Extract the [X, Y] coordinate from the center of the cell holding the provided text.  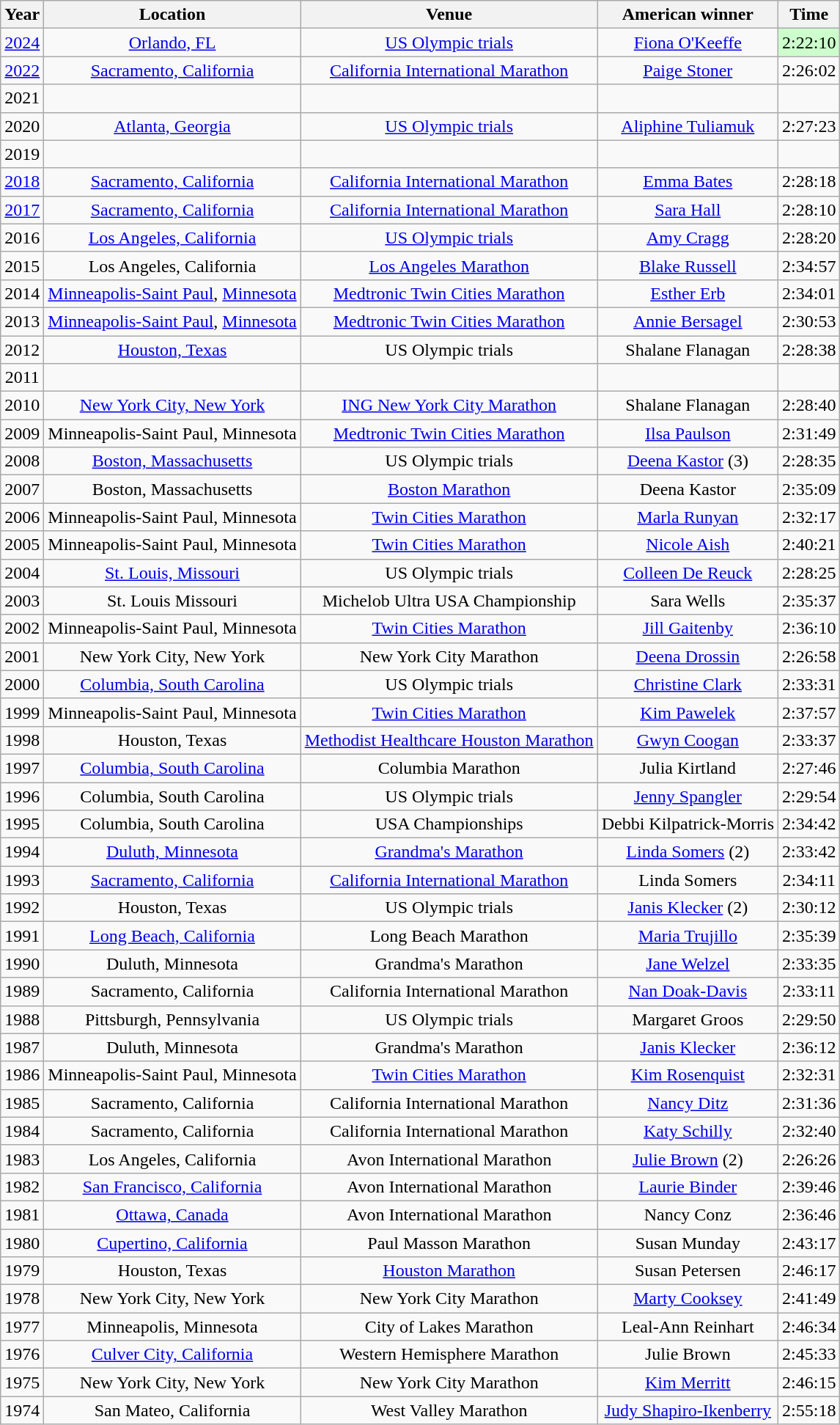
Los Angeles Marathon [449, 265]
1983 [22, 1159]
Leal-Ann Reinhart [688, 1327]
2:32:40 [809, 1131]
Boston Marathon [449, 489]
Julie Brown [688, 1355]
Christine Clark [688, 684]
2:29:54 [809, 796]
Katy Schilly [688, 1131]
Linda Somers [688, 880]
Judy Shapiro-Ikenberry [688, 1410]
Blake Russell [688, 265]
1987 [22, 1047]
Minneapolis, Minnesota [172, 1327]
2006 [22, 517]
American winner [688, 15]
2010 [22, 406]
Long Beach, California [172, 936]
2:28:10 [809, 210]
1977 [22, 1327]
2:27:23 [809, 126]
2015 [22, 265]
2:30:12 [809, 908]
2017 [22, 210]
2:46:34 [809, 1327]
2:33:35 [809, 964]
Jane Welzel [688, 964]
Location [172, 15]
Marty Cooksey [688, 1299]
Marla Runyan [688, 517]
Long Beach Marathon [449, 936]
1989 [22, 992]
West Valley Marathon [449, 1410]
1995 [22, 824]
2:26:26 [809, 1159]
2021 [22, 98]
Amy Cragg [688, 238]
2007 [22, 489]
Margaret Groos [688, 1019]
Susan Munday [688, 1243]
2:26:58 [809, 656]
Deena Kastor (3) [688, 461]
Esther Erb [688, 293]
2003 [22, 601]
San Francisco, California [172, 1187]
Julie Brown (2) [688, 1159]
Linda Somers (2) [688, 852]
1976 [22, 1355]
2019 [22, 154]
2:37:57 [809, 712]
2011 [22, 378]
Year [22, 15]
Colleen De Reuck [688, 573]
2022 [22, 70]
Western Hemisphere Marathon [449, 1355]
2:43:17 [809, 1243]
2:27:46 [809, 768]
Aliphine Tuliamuk [688, 126]
2014 [22, 293]
2004 [22, 573]
2:30:53 [809, 321]
2008 [22, 461]
2:39:46 [809, 1187]
Kim Rosenquist [688, 1075]
Fiona O'Keeffe [688, 43]
Michelob Ultra USA Championship [449, 601]
2:28:20 [809, 238]
2:32:17 [809, 517]
2:46:17 [809, 1271]
Laurie Binder [688, 1187]
2000 [22, 684]
1978 [22, 1299]
2:26:02 [809, 70]
Nan Doak-Davis [688, 992]
Janis Klecker (2) [688, 908]
Debbi Kilpatrick-Morris [688, 824]
Julia Kirtland [688, 768]
2:28:38 [809, 350]
Gwyn Coogan [688, 740]
City of Lakes Marathon [449, 1327]
Susan Petersen [688, 1271]
2001 [22, 656]
1993 [22, 880]
1997 [22, 768]
Maria Trujillo [688, 936]
2:28:25 [809, 573]
1984 [22, 1131]
Paul Masson Marathon [449, 1243]
Culver City, California [172, 1355]
1992 [22, 908]
Annie Bersagel [688, 321]
Time [809, 15]
St. Louis Missouri [172, 601]
1980 [22, 1243]
2:46:15 [809, 1382]
Jill Gaitenby [688, 629]
2:34:42 [809, 824]
2:35:09 [809, 489]
Ottawa, Canada [172, 1215]
ING New York City Marathon [449, 406]
2:28:18 [809, 182]
Venue [449, 15]
2:35:39 [809, 936]
2:35:37 [809, 601]
2012 [22, 350]
2:36:10 [809, 629]
1990 [22, 964]
Pittsburgh, Pennsylvania [172, 1019]
St. Louis, Missouri [172, 573]
Columbia Marathon [449, 768]
Nancy Ditz [688, 1103]
1975 [22, 1382]
2:34:11 [809, 880]
Atlanta, Georgia [172, 126]
Sara Hall [688, 210]
2:22:10 [809, 43]
2:55:18 [809, 1410]
1979 [22, 1271]
Paige Stoner [688, 70]
Emma Bates [688, 182]
2:31:49 [809, 433]
2:31:36 [809, 1103]
Nicole Aish [688, 545]
1994 [22, 852]
2020 [22, 126]
2018 [22, 182]
2002 [22, 629]
Deena Drossin [688, 656]
USA Championships [449, 824]
1986 [22, 1075]
2:34:01 [809, 293]
1985 [22, 1103]
2:34:57 [809, 265]
2:36:46 [809, 1215]
2:36:12 [809, 1047]
Houston Marathon [449, 1271]
Deena Kastor [688, 489]
Cupertino, California [172, 1243]
1974 [22, 1410]
Methodist Healthcare Houston Marathon [449, 740]
2:41:49 [809, 1299]
2013 [22, 321]
2:29:50 [809, 1019]
Orlando, FL [172, 43]
2:33:37 [809, 740]
2005 [22, 545]
Ilsa Paulson [688, 433]
2016 [22, 238]
San Mateo, California [172, 1410]
Sara Wells [688, 601]
2:40:21 [809, 545]
Nancy Conz [688, 1215]
1988 [22, 1019]
1998 [22, 740]
1999 [22, 712]
2:33:11 [809, 992]
Jenny Spangler [688, 796]
2009 [22, 433]
2:33:31 [809, 684]
1996 [22, 796]
2:28:40 [809, 406]
2:45:33 [809, 1355]
2:33:42 [809, 852]
1981 [22, 1215]
2:32:31 [809, 1075]
Janis Klecker [688, 1047]
2:28:35 [809, 461]
1982 [22, 1187]
2024 [22, 43]
Kim Pawelek [688, 712]
Kim Merritt [688, 1382]
1991 [22, 936]
